Return the [x, y] coordinate for the center point of the cell that contains the specified text.  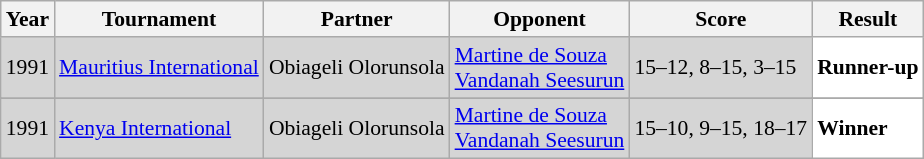
Winner [868, 128]
Tournament [159, 19]
Runner-up [868, 68]
Opponent [540, 19]
Mauritius International [159, 68]
Kenya International [159, 128]
Year [28, 19]
Result [868, 19]
Score [720, 19]
15–10, 9–15, 18–17 [720, 128]
Partner [357, 19]
15–12, 8–15, 3–15 [720, 68]
